Locate the cell with the specified text and output its (x, y) center coordinate. 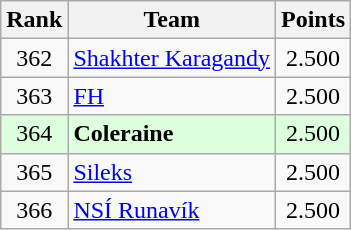
Shakhter Karagandy (172, 58)
Coleraine (172, 134)
Team (172, 20)
362 (34, 58)
Sileks (172, 172)
NSÍ Runavík (172, 210)
366 (34, 210)
FH (172, 96)
365 (34, 172)
Points (314, 20)
Rank (34, 20)
364 (34, 134)
363 (34, 96)
